For the text-containing cell, return its midpoint in [X, Y] coordinate format. 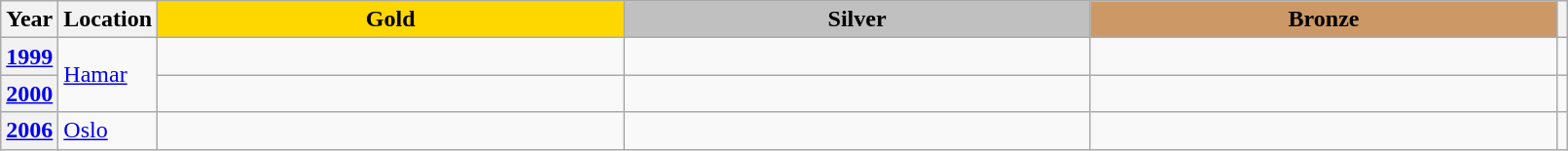
Location [108, 19]
Bronze [1324, 19]
2006 [29, 131]
2000 [29, 94]
Silver [857, 19]
1999 [29, 57]
Gold [391, 19]
Hamar [108, 75]
Year [29, 19]
Oslo [108, 131]
